Locate the cell with the specified text and output its (x, y) center coordinate. 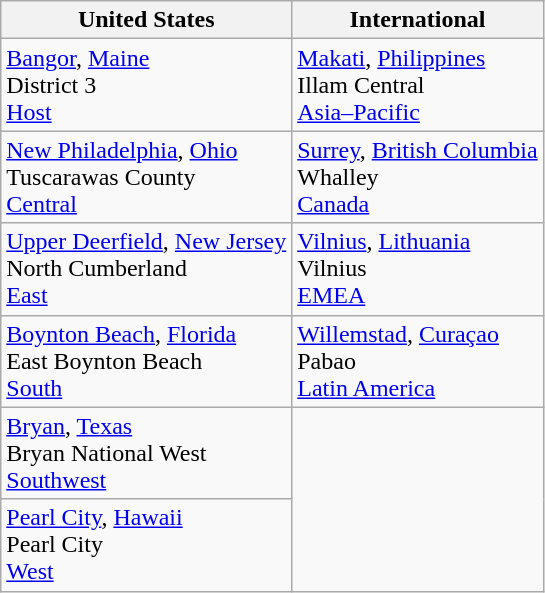
Pearl City, HawaiiPearl CityWest (146, 545)
Upper Deerfield, New JerseyNorth CumberlandEast (146, 269)
Boynton Beach, FloridaEast Boynton BeachSouth (146, 361)
Surrey, British ColumbiaWhalleyCanada (418, 177)
Bangor, MaineDistrict 3Host (146, 85)
Vilnius, LithuaniaVilniusEMEA (418, 269)
International (418, 20)
United States (146, 20)
Bryan, TexasBryan National WestSouthwest (146, 453)
Makati, PhilippinesIllam CentralAsia–Pacific (418, 85)
New Philadelphia, OhioTuscarawas CountyCentral (146, 177)
Willemstad, CuraçaoPabaoLatin America (418, 361)
